Return (X, Y) of the center of cell containing provided text 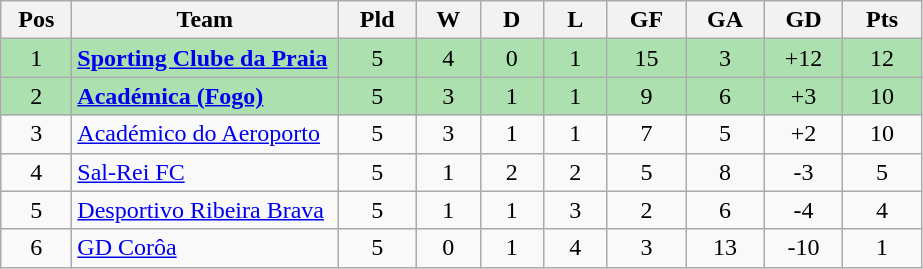
L (576, 20)
GA (726, 20)
Desportivo Ribeira Brava (205, 210)
D (512, 20)
Académica (Fogo) (205, 96)
-3 (804, 172)
12 (882, 58)
15 (646, 58)
Pts (882, 20)
+2 (804, 134)
GD Corôa (205, 248)
Sal-Rei FC (205, 172)
GF (646, 20)
7 (646, 134)
Team (205, 20)
GD (804, 20)
13 (726, 248)
-10 (804, 248)
8 (726, 172)
Pos (36, 20)
Sporting Clube da Praia (205, 58)
+12 (804, 58)
Académico do Aeroporto (205, 134)
+3 (804, 96)
Pld (378, 20)
-4 (804, 210)
W (448, 20)
9 (646, 96)
